Return the (x, y) coordinate for the center point of the cell that contains the specified text.  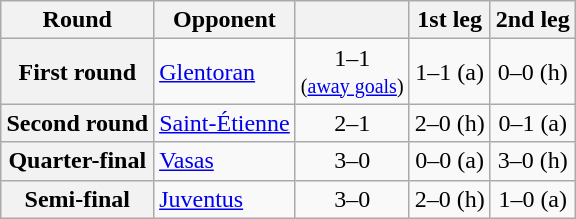
Vasas (225, 161)
Round (78, 20)
2nd leg (532, 20)
Second round (78, 123)
3–0 (h) (532, 161)
1–1(away goals) (352, 72)
Opponent (225, 20)
Glentoran (225, 72)
2–1 (352, 123)
First round (78, 72)
1–1 (a) (450, 72)
Saint-Étienne (225, 123)
0–0 (h) (532, 72)
Juventus (225, 199)
1st leg (450, 20)
0–1 (a) (532, 123)
0–0 (a) (450, 161)
1–0 (a) (532, 199)
Quarter-final (78, 161)
Semi-final (78, 199)
